Output the (x, y) coordinate of the center of the cell containing the given text.  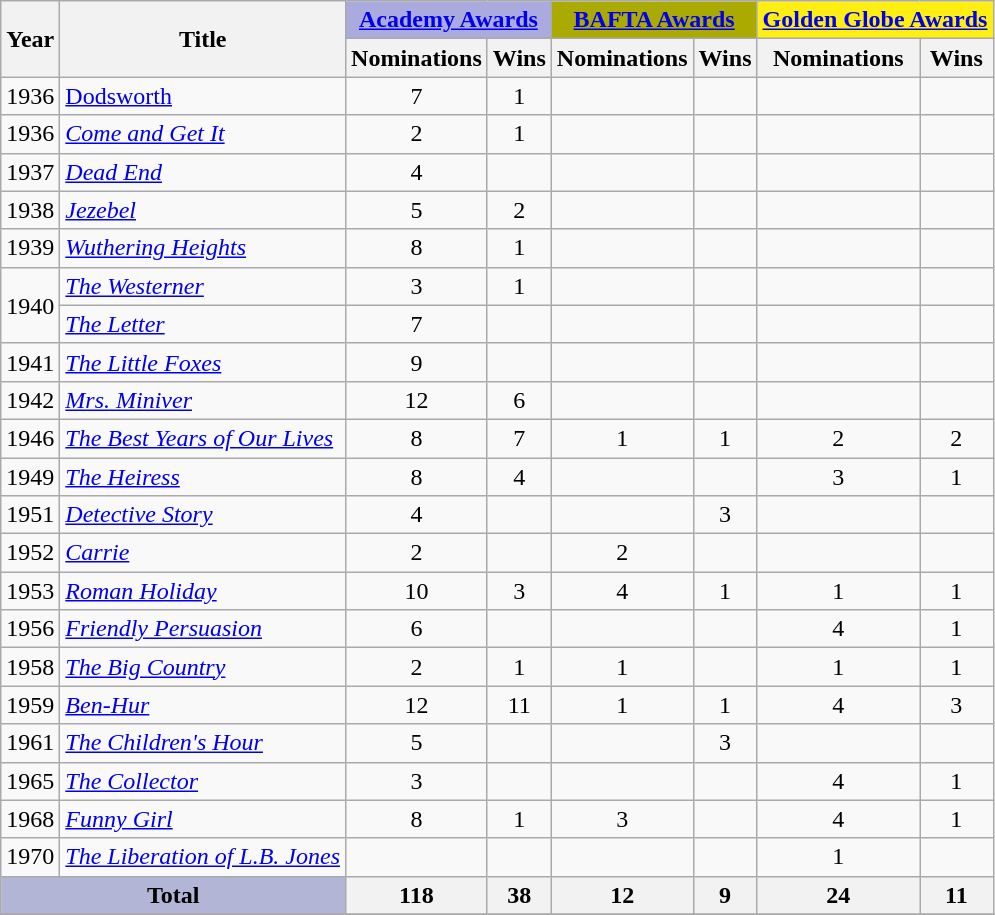
1965 (30, 781)
Detective Story (203, 515)
1949 (30, 477)
The Big Country (203, 667)
1956 (30, 629)
Roman Holiday (203, 591)
The Little Foxes (203, 362)
1946 (30, 438)
Funny Girl (203, 819)
1958 (30, 667)
Dead End (203, 172)
1942 (30, 400)
1940 (30, 305)
The Best Years of Our Lives (203, 438)
24 (838, 895)
1941 (30, 362)
1951 (30, 515)
1953 (30, 591)
The Heiress (203, 477)
1970 (30, 857)
1968 (30, 819)
Total (174, 895)
38 (519, 895)
1959 (30, 705)
Carrie (203, 553)
1937 (30, 172)
1939 (30, 248)
1938 (30, 210)
Mrs. Miniver (203, 400)
The Children's Hour (203, 743)
1961 (30, 743)
Come and Get It (203, 134)
Academy Awards (449, 20)
BAFTA Awards (654, 20)
Golden Globe Awards (875, 20)
Ben-Hur (203, 705)
The Letter (203, 324)
1952 (30, 553)
The Liberation of L.B. Jones (203, 857)
Wuthering Heights (203, 248)
Dodsworth (203, 96)
The Collector (203, 781)
Friendly Persuasion (203, 629)
Year (30, 39)
The Westerner (203, 286)
Jezebel (203, 210)
Title (203, 39)
118 (417, 895)
10 (417, 591)
